For the text-containing cell, return its midpoint in (X, Y) coordinate format. 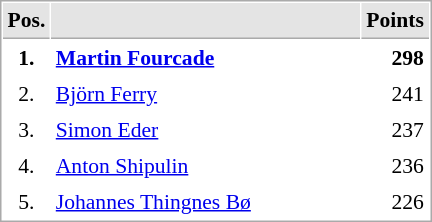
5. (26, 201)
Points (396, 21)
Johannes Thingnes Bø (206, 201)
298 (396, 57)
241 (396, 93)
236 (396, 165)
1. (26, 57)
Björn Ferry (206, 93)
237 (396, 129)
2. (26, 93)
4. (26, 165)
226 (396, 201)
Anton Shipulin (206, 165)
Martin Fourcade (206, 57)
3. (26, 129)
Pos. (26, 21)
Simon Eder (206, 129)
